Scan for the cell matching the given text and deliver its [X, Y] coordinate at center. 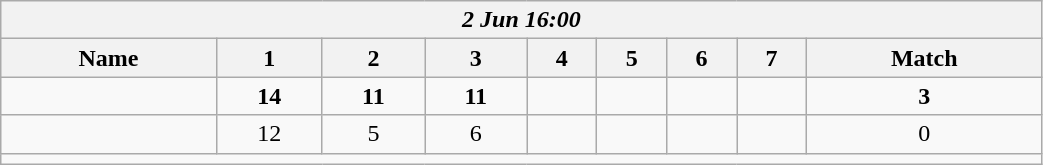
1 [269, 58]
12 [269, 134]
14 [269, 96]
7 [772, 58]
4 [562, 58]
2 [373, 58]
Name [108, 58]
0 [924, 134]
Match [924, 58]
2 Jun 16:00 [522, 20]
